Detect which cell encompasses the target text, then output its (x, y) center coordinate. 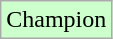
Champion (56, 20)
